Find where the given text appears and provide that cell's center as [x, y] coordinate. 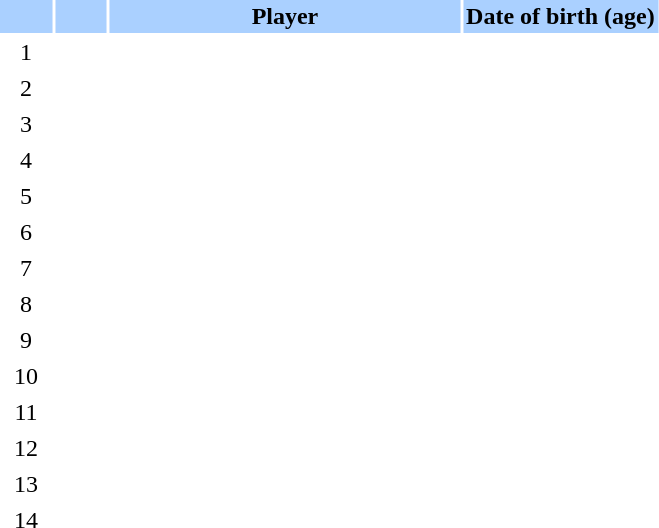
7 [26, 268]
10 [26, 376]
12 [26, 448]
1 [26, 52]
Player [285, 16]
Date of birth (age) [560, 16]
2 [26, 88]
8 [26, 304]
4 [26, 160]
5 [26, 196]
3 [26, 124]
11 [26, 412]
9 [26, 340]
13 [26, 484]
6 [26, 232]
